Locate the cell with the specified text and output its (X, Y) center coordinate. 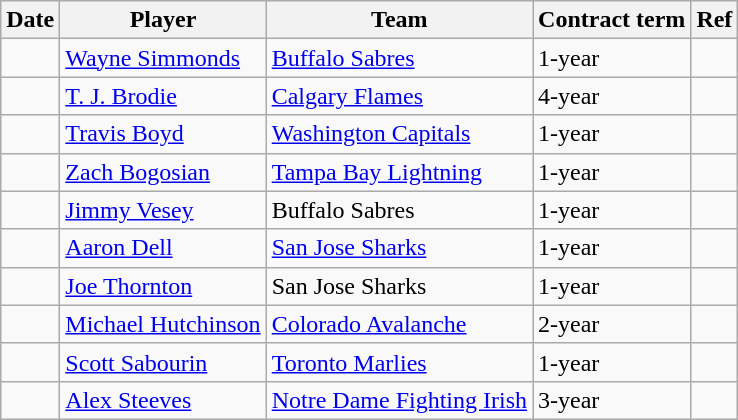
Contract term (612, 20)
3-year (612, 400)
Scott Sabourin (163, 362)
Notre Dame Fighting Irish (399, 400)
Washington Capitals (399, 134)
Michael Hutchinson (163, 324)
Zach Bogosian (163, 172)
2-year (612, 324)
Player (163, 20)
Toronto Marlies (399, 362)
Tampa Bay Lightning (399, 172)
Ref (714, 20)
Aaron Dell (163, 248)
Jimmy Vesey (163, 210)
Calgary Flames (399, 96)
Colorado Avalanche (399, 324)
Team (399, 20)
T. J. Brodie (163, 96)
Alex Steeves (163, 400)
Travis Boyd (163, 134)
4-year (612, 96)
Date (30, 20)
Wayne Simmonds (163, 58)
Joe Thornton (163, 286)
